Locate the cell with the specified text and output its [X, Y] center coordinate. 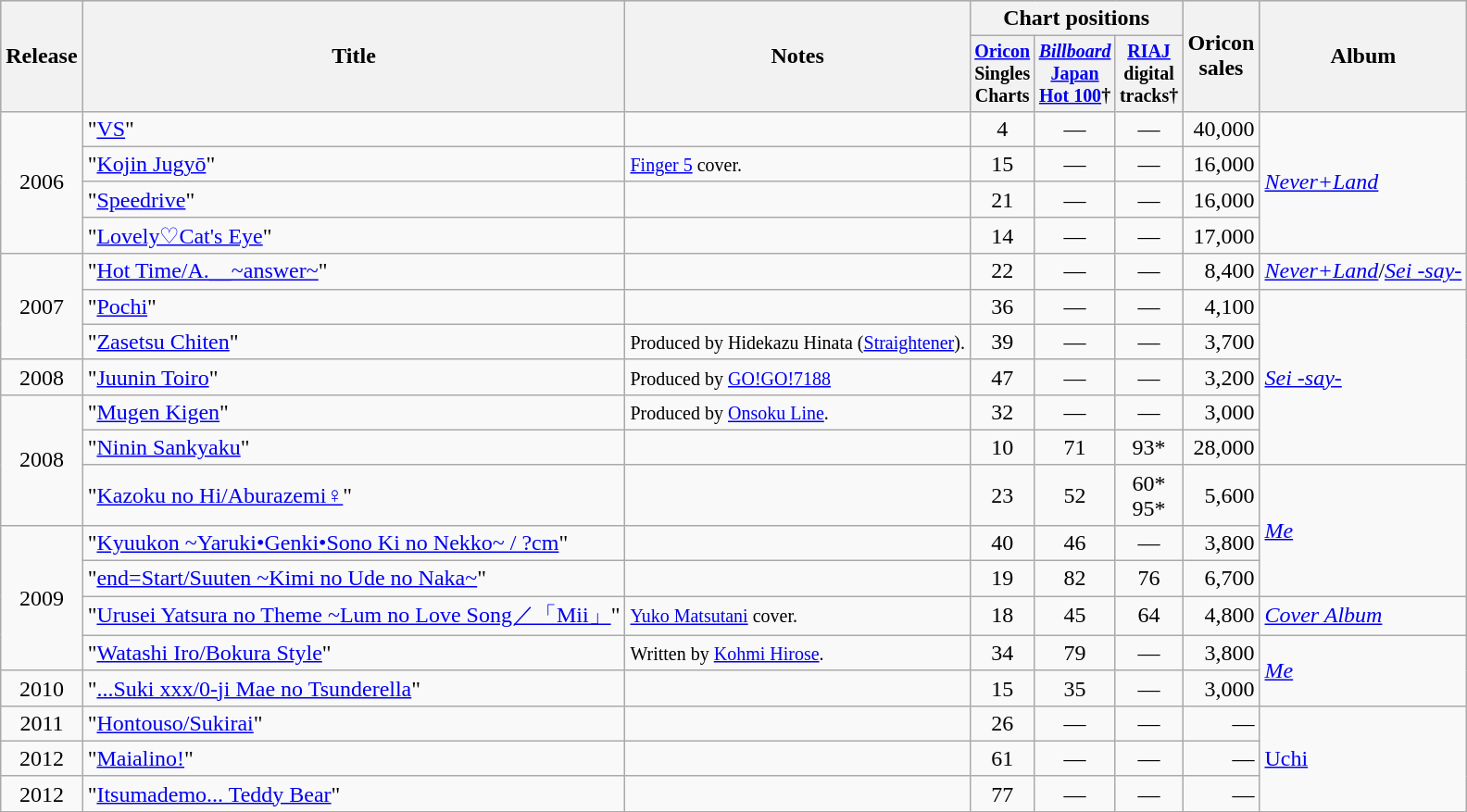
61 [1002, 758]
79 [1074, 653]
23 [1002, 494]
Album [1363, 56]
71 [1074, 447]
"Watashi Iro/Bokura Style" [354, 653]
2011 [42, 723]
Yuko Matsutani cover. [797, 617]
Never+Land/Sei -say- [1363, 271]
40 [1002, 543]
39 [1002, 342]
"Hontouso/Sukirai" [354, 723]
"Mugen Kigen" [354, 412]
19 [1002, 579]
Never+Land [1363, 182]
5,600 [1221, 494]
93* [1148, 447]
34 [1002, 653]
Oriconsales [1221, 56]
36 [1002, 306]
Written by Kohmi Hirose. [797, 653]
10 [1002, 447]
Billboard Japan Hot 100† [1074, 74]
28,000 [1221, 447]
3,200 [1221, 377]
Produced by GO!GO!7188 [797, 377]
"Speedrive" [354, 199]
"Ninin Sankyaku" [354, 447]
60*95* [1148, 494]
Sei -say- [1363, 377]
"Itsumademo... Teddy Bear" [354, 793]
Produced by Onsoku Line. [797, 412]
Produced by Hidekazu Hinata (Straightener). [797, 342]
"...Suki xxx/0-ji Mae no Tsunderella" [354, 688]
64 [1148, 617]
82 [1074, 579]
45 [1074, 617]
"Kazoku no Hi/Aburazemi♀" [354, 494]
4 [1002, 129]
Cover Album [1363, 617]
6,700 [1221, 579]
RIAJ digital tracks† [1148, 74]
4,800 [1221, 617]
"Kyuukon ~Yaruki•Genki•Sono Ki no Nekko~ / ?cm" [354, 543]
14 [1002, 235]
Release [42, 56]
Chart positions [1076, 19]
52 [1074, 494]
77 [1002, 793]
76 [1148, 579]
32 [1002, 412]
35 [1074, 688]
46 [1074, 543]
"Maialino!" [354, 758]
2007 [42, 306]
"Urusei Yatsura no Theme ~Lum no Love Song／「Mii」" [354, 617]
3,700 [1221, 342]
"Kojin Jugyō" [354, 164]
"Lovely♡Cat's Eye" [354, 235]
"end=Start/Suuten ~Kimi no Ude no Naka~" [354, 579]
4,100 [1221, 306]
2006 [42, 182]
"Juunin Toiro" [354, 377]
"Pochi" [354, 306]
18 [1002, 617]
26 [1002, 723]
17,000 [1221, 235]
2009 [42, 598]
22 [1002, 271]
Uchi [1363, 758]
2010 [42, 688]
40,000 [1221, 129]
Title [354, 56]
Oricon Singles Charts [1002, 74]
Finger 5 cover. [797, 164]
47 [1002, 377]
"Zasetsu Chiten" [354, 342]
Notes [797, 56]
"VS" [354, 129]
8,400 [1221, 271]
21 [1002, 199]
"Hot Time/A.__~answer~" [354, 271]
